Return [x, y] of the center of cell containing provided text 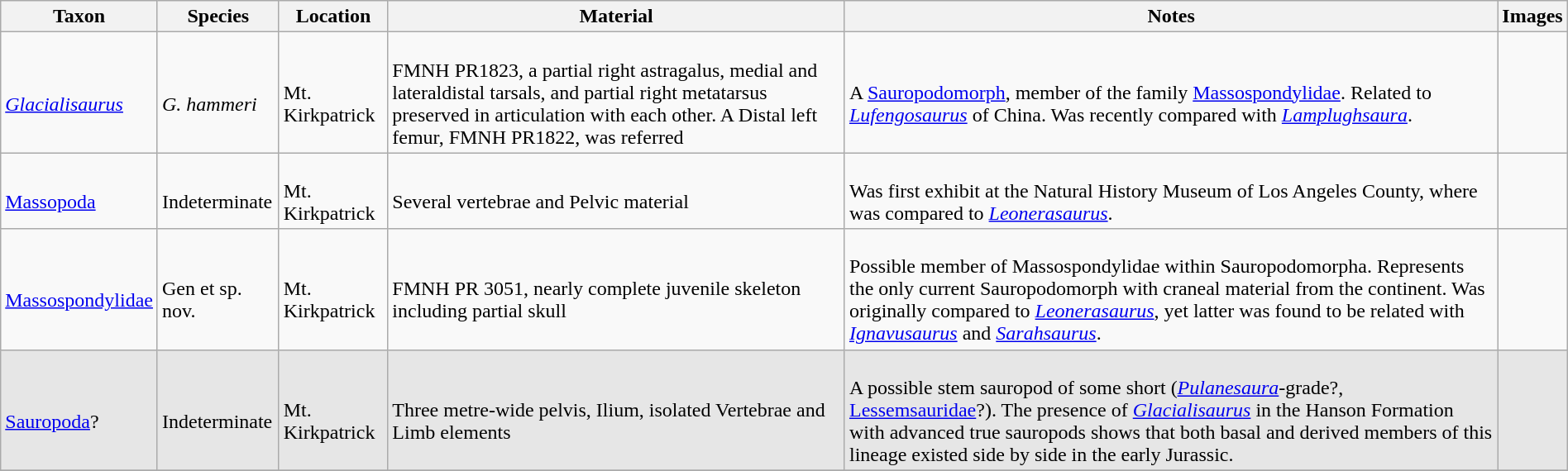
Notes [1171, 17]
Gen et sp. nov. [218, 289]
Sauropoda? [79, 410]
Location [333, 17]
Species [218, 17]
Images [1532, 17]
Massospondylidae [79, 289]
A Sauropodomorph, member of the family Massospondylidae. Related to Lufengosaurus of China. Was recently compared with Lamplughsaura. [1171, 93]
Several vertebrae and Pelvic material [617, 191]
Massopoda [79, 191]
Three metre-wide pelvis, Ilium, isolated Vertebrae and Limb elements [617, 410]
Glacialisaurus [79, 93]
Material [617, 17]
G. hammeri [218, 93]
Taxon [79, 17]
Was first exhibit at the Natural History Museum of Los Angeles County, where was compared to Leonerasaurus. [1171, 191]
FMNH PR 3051, nearly complete juvenile skeleton including partial skull [617, 289]
